Determine the [X, Y] coordinate at the center of the cell enclosing the given text.  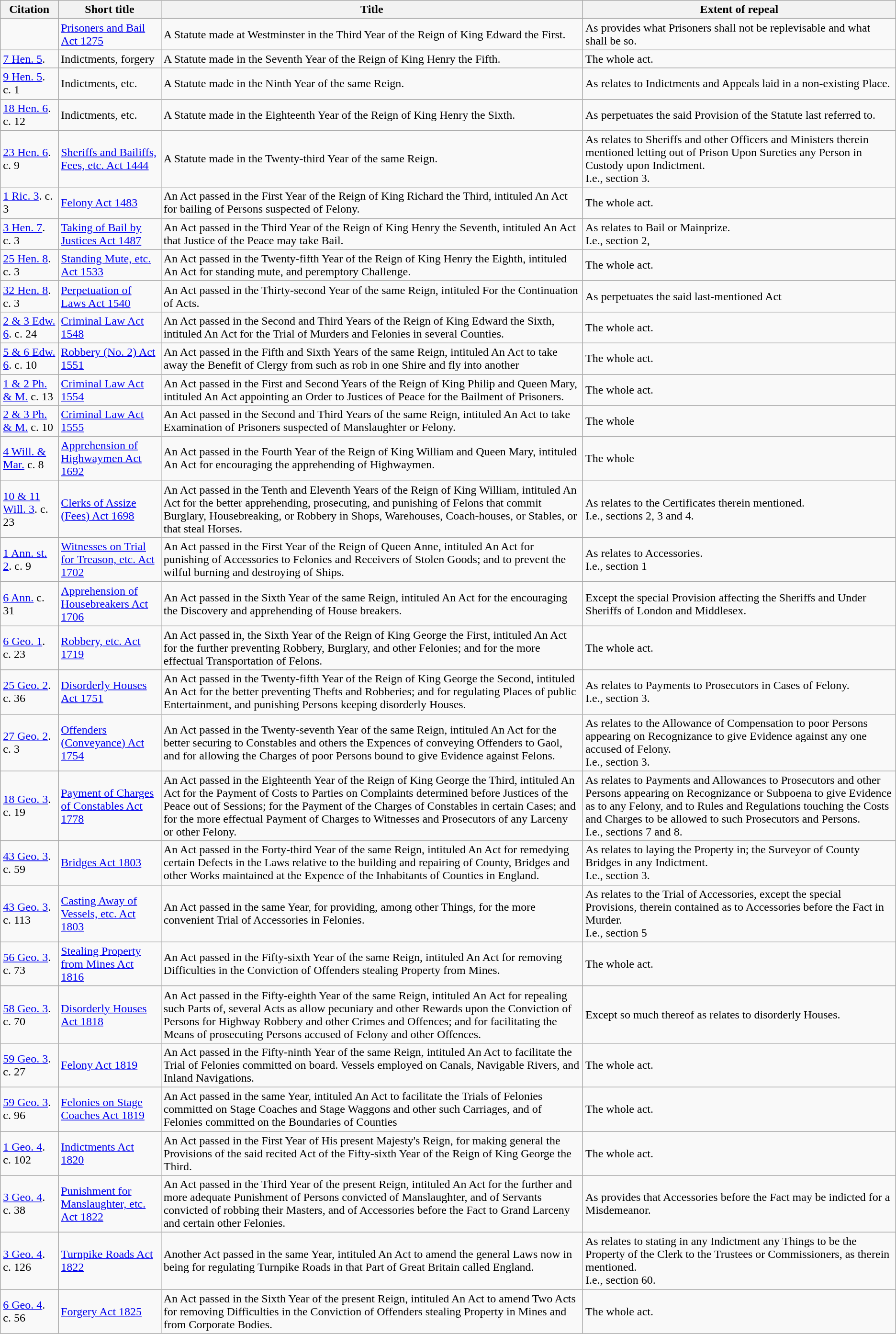
Except so much thereof as relates to disorderly Houses. [739, 1014]
As relates to Indictments and Appeals laid in a non-existing Place. [739, 83]
59 Geo. 3. c. 27 [30, 1065]
Prisoners and Bail Act 1275 [110, 34]
As provides what Prisoners shall not be replevisable and what shall be so. [739, 34]
As perpetuates the said last-mentioned Act [739, 296]
Indictments Act 1820 [110, 1153]
5 & 6 Edw. 6. c. 10 [30, 358]
Taking of Bail by Justices Act 1487 [110, 234]
56 Geo. 3. c. 73 [30, 964]
Sheriffs and Bailiffs, Fees, etc. Act 1444 [110, 159]
Short title [110, 10]
43 Geo. 3. c. 59 [30, 863]
As relates to Accessories.I.e., section 1 [739, 560]
Perpetuation of Laws Act 1540 [110, 296]
Felony Act 1483 [110, 203]
1 & 2 Ph. & M. c. 13 [30, 390]
Bridges Act 1803 [110, 863]
23 Hen. 6. c. 9 [30, 159]
Casting Away of Vessels, etc. Act 1803 [110, 914]
27 Geo. 2. c. 3 [30, 742]
10 & 11 Will. 3. c. 23 [30, 509]
Apprehension of Highwaymen Act 1692 [110, 459]
An Act passed in the Twenty-fifth Year of the Reign of King Henry the Eighth, intituled An Act for standing mute, and peremptory Challenge. [371, 265]
Criminal Law Act 1548 [110, 328]
An Act passed in the same Year, for providing, among other Things, for the more convenient Trial of Accessories in Felonies. [371, 914]
A Statute made in the Eighteenth Year of the Reign of King Henry the Sixth. [371, 115]
25 Hen. 8. c. 3 [30, 265]
As provides that Accessories before the Fact may be indicted for a Misdemeanor. [739, 1204]
A Statute made at Westminster in the Third Year of the Reign of King Edward the First. [371, 34]
1 Ann. st. 2. c. 9 [30, 560]
Robbery (No. 2) Act 1551 [110, 358]
Standing Mute, etc. Act 1533 [110, 265]
6 Geo. 4. c. 56 [30, 1311]
An Act passed in the Sixth Year of the same Reign, intituled An Act for the encouraging the Discovery and apprehending of House breakers. [371, 604]
An Act passed in the Thirty-second Year of the same Reign, intituled For the Continuation of Acts. [371, 296]
Punishment for Manslaughter, etc. Act 1822 [110, 1204]
Felony Act 1819 [110, 1065]
Clerks of Assize (Fees) Act 1698 [110, 509]
Forgery Act 1825 [110, 1311]
As relates to the Trial of Accessories, except the special Provisions, therein contained as to Accessories before the Fact in Murder.I.e., section 5 [739, 914]
6 Ann. c. 31 [30, 604]
As relates to laying the Property in; the Surveyor of County Bridges in any Indictment.I.e., section 3. [739, 863]
9 Hen. 5. c. 1 [30, 83]
1 Ric. 3. c. 3 [30, 203]
32 Hen. 8. c. 3 [30, 296]
2 & 3 Ph. & M. c. 10 [30, 421]
Criminal Law Act 1555 [110, 421]
Felonies on Stage Coaches Act 1819 [110, 1109]
Witnesses on Trial for Treason, etc. Act 1702 [110, 560]
A Statute made in the Seventh Year of the Reign of King Henry the Fifth. [371, 59]
Disorderly Houses Act 1818 [110, 1014]
Except the special Provision affecting the Sheriffs and Under Sheriffs of London and Middlesex. [739, 604]
As relates to Payments to Prosecutors in Cases of Felony.I.e., section 3. [739, 692]
18 Hen. 6. c. 12 [30, 115]
As relates to Bail or Mainprize.I.e., section 2, [739, 234]
An Act passed in the First Year of the Reign of King Richard the Third, intituled An Act for bailing of Persons suspected of Felony. [371, 203]
Extent of repeal [739, 10]
59 Geo. 3. c. 96 [30, 1109]
As relates to the Certificates therein mentioned.I.e., sections 2, 3 and 4. [739, 509]
An Act passed in the Fourth Year of the Reign of King William and Queen Mary, intituled An Act for encouraging the apprehending of Highwaymen. [371, 459]
18 Geo. 3. c. 19 [30, 806]
2 & 3 Edw. 6. c. 24 [30, 328]
Apprehension of Housebreakers Act 1706 [110, 604]
6 Geo. 1. c. 23 [30, 648]
An Act passed in the Third Year of the Reign of King Henry the Seventh, intituled An Act that Justice of the Peace may take Bail. [371, 234]
4 Will. & Mar. c. 8 [30, 459]
Robbery, etc. Act 1719 [110, 648]
58 Geo. 3. c. 70 [30, 1014]
3 Hen. 7. c. 3 [30, 234]
A Statute made in the Twenty-third Year of the same Reign. [371, 159]
Criminal Law Act 1554 [110, 390]
25 Geo. 2. c. 36 [30, 692]
A Statute made in the Ninth Year of the same Reign. [371, 83]
Citation [30, 10]
Offenders (Conveyance) Act 1754 [110, 742]
43 Geo. 3. c. 113 [30, 914]
7 Hen. 5. [30, 59]
3 Geo. 4. c. 38 [30, 1204]
An Act passed in the Second and Third Years of the same Reign, intituled An Act to take Examination of Prisoners suspected of Manslaughter or Felony. [371, 421]
As perpetuates the said Provision of the Statute last referred to. [739, 115]
3 Geo. 4. c. 126 [30, 1261]
Stealing Property from Mines Act 1816 [110, 964]
Turnpike Roads Act 1822 [110, 1261]
1 Geo. 4. c. 102 [30, 1153]
Payment of Charges of Constables Act 1778 [110, 806]
Disorderly Houses Act 1751 [110, 692]
Indictments, forgery [110, 59]
Title [371, 10]
